Scan for the cell matching the given text and deliver its (x, y) coordinate at center. 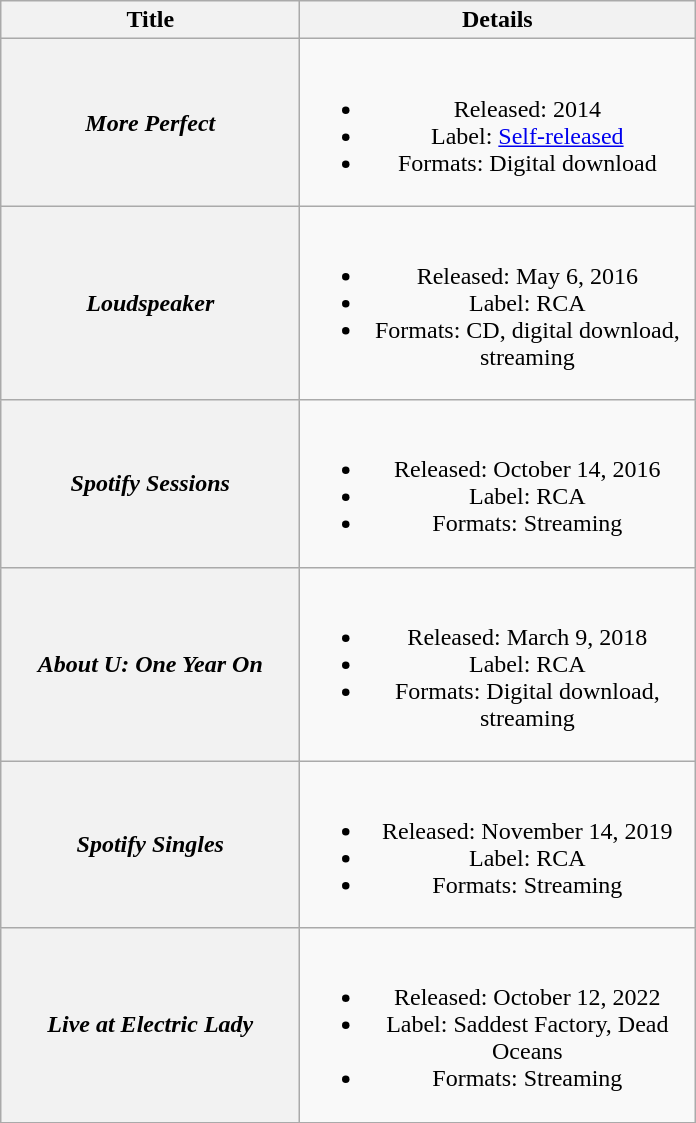
Released: October 12, 2022Label: Saddest Factory, Dead OceansFormats: Streaming (498, 1025)
Released: 2014Label: Self-releasedFormats: Digital download (498, 122)
Released: March 9, 2018Label: RCAFormats: Digital download, streaming (498, 664)
Live at Electric Lady (150, 1025)
Loudspeaker (150, 303)
More Perfect (150, 122)
Released: May 6, 2016Label: RCAFormats: CD, digital download, streaming (498, 303)
Spotify Singles (150, 844)
Details (498, 20)
Spotify Sessions (150, 484)
Released: October 14, 2016Label: RCAFormats: Streaming (498, 484)
Title (150, 20)
About U: One Year On (150, 664)
Released: November 14, 2019Label: RCAFormats: Streaming (498, 844)
